Output the [X, Y] coordinate of the center of the cell containing the given text.  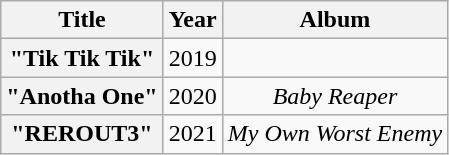
2020 [192, 96]
My Own Worst Enemy [334, 134]
Title [82, 20]
2019 [192, 58]
2021 [192, 134]
"Anotha One" [82, 96]
Year [192, 20]
Baby Reaper [334, 96]
Album [334, 20]
"REROUT3" [82, 134]
"Tik Tik Tik" [82, 58]
